Detect which cell encompasses the target text, then output its (x, y) center coordinate. 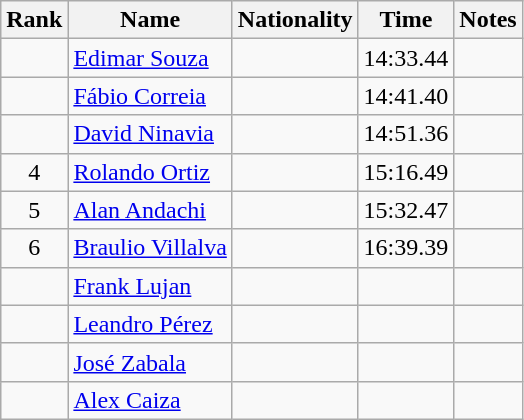
Alex Caiza (150, 400)
Alan Andachi (150, 210)
14:41.40 (406, 96)
5 (34, 210)
15:32.47 (406, 210)
Name (150, 20)
Leandro Pérez (150, 324)
Rank (34, 20)
Braulio Villalva (150, 248)
Notes (488, 20)
Time (406, 20)
15:16.49 (406, 172)
David Ninavia (150, 134)
14:33.44 (406, 58)
Frank Lujan (150, 286)
16:39.39 (406, 248)
Nationality (295, 20)
Edimar Souza (150, 58)
Rolando Ortiz (150, 172)
6 (34, 248)
José Zabala (150, 362)
4 (34, 172)
14:51.36 (406, 134)
Fábio Correia (150, 96)
